Return the (x, y) coordinate for the center point of the cell that contains the specified text.  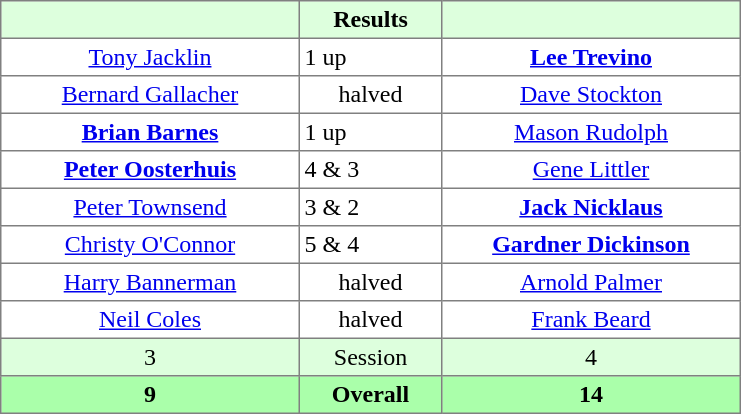
Lee Trevino (591, 57)
Results (370, 20)
Christy O'Connor (150, 245)
Brian Barnes (150, 132)
14 (591, 395)
Jack Nicklaus (591, 207)
Gene Littler (591, 170)
Peter Oosterhuis (150, 170)
Frank Beard (591, 320)
Session (370, 357)
Arnold Palmer (591, 282)
4 & 3 (370, 170)
Mason Rudolph (591, 132)
4 (591, 357)
3 (150, 357)
Peter Townsend (150, 207)
Bernard Gallacher (150, 95)
3 & 2 (370, 207)
Tony Jacklin (150, 57)
5 & 4 (370, 245)
9 (150, 395)
Harry Bannerman (150, 282)
Dave Stockton (591, 95)
Overall (370, 395)
Neil Coles (150, 320)
Gardner Dickinson (591, 245)
